Provide the (x, y) coordinate of the cell's center where the given text is located.  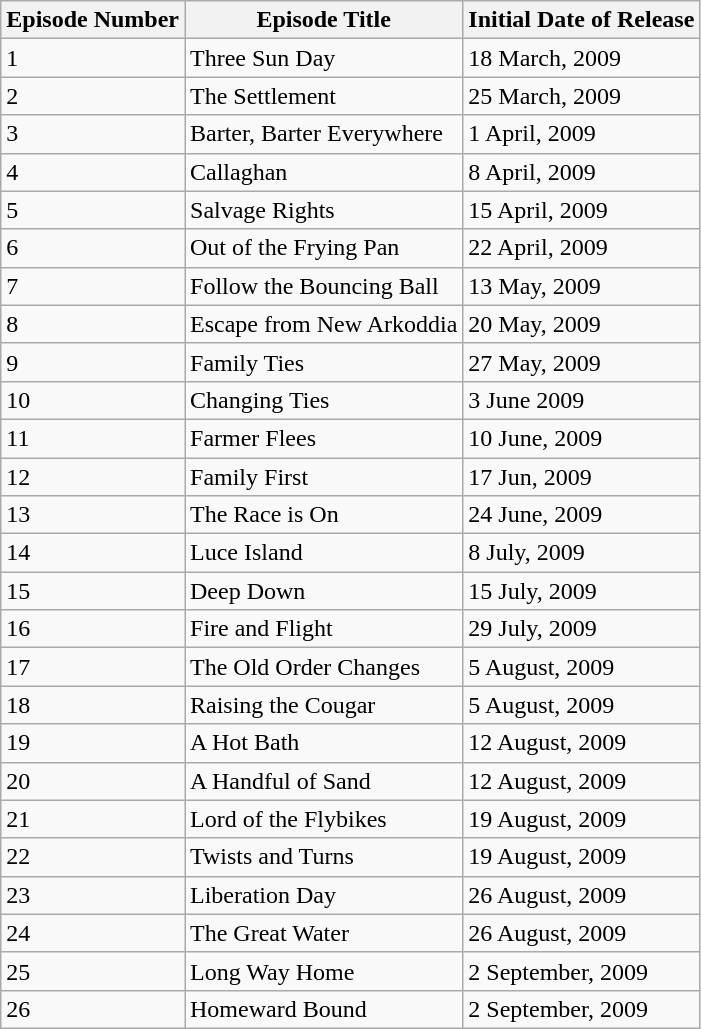
The Race is On (323, 515)
17 (93, 667)
2 (93, 96)
24 (93, 933)
4 (93, 172)
20 (93, 781)
10 (93, 400)
18 March, 2009 (582, 58)
Twists and Turns (323, 857)
27 May, 2009 (582, 362)
Episode Number (93, 20)
Homeward Bound (323, 1009)
15 July, 2009 (582, 591)
Changing Ties (323, 400)
8 July, 2009 (582, 553)
Family First (323, 477)
11 (93, 438)
22 April, 2009 (582, 248)
14 (93, 553)
Salvage Rights (323, 210)
6 (93, 248)
Long Way Home (323, 971)
10 June, 2009 (582, 438)
Three Sun Day (323, 58)
Barter, Barter Everywhere (323, 134)
26 (93, 1009)
Deep Down (323, 591)
A Hot Bath (323, 743)
Lord of the Flybikes (323, 819)
29 July, 2009 (582, 629)
Luce Island (323, 553)
17 Jun, 2009 (582, 477)
7 (93, 286)
13 (93, 515)
3 (93, 134)
Episode Title (323, 20)
Farmer Flees (323, 438)
19 (93, 743)
The Great Water (323, 933)
21 (93, 819)
Raising the Cougar (323, 705)
1 April, 2009 (582, 134)
12 (93, 477)
Callaghan (323, 172)
18 (93, 705)
3 June 2009 (582, 400)
Initial Date of Release (582, 20)
9 (93, 362)
Family Ties (323, 362)
20 May, 2009 (582, 324)
5 (93, 210)
25 March, 2009 (582, 96)
23 (93, 895)
13 May, 2009 (582, 286)
22 (93, 857)
8 (93, 324)
Out of the Frying Pan (323, 248)
25 (93, 971)
15 (93, 591)
Escape from New Arkoddia (323, 324)
The Old Order Changes (323, 667)
8 April, 2009 (582, 172)
1 (93, 58)
Fire and Flight (323, 629)
The Settlement (323, 96)
24 June, 2009 (582, 515)
15 April, 2009 (582, 210)
16 (93, 629)
Follow the Bouncing Ball (323, 286)
Liberation Day (323, 895)
A Handful of Sand (323, 781)
